Detect which cell encompasses the target text, then output its [x, y] center coordinate. 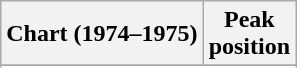
Chart (1974–1975) [102, 34]
Peak position [249, 34]
